Output the [X, Y] coordinate of the center of the cell containing the given text.  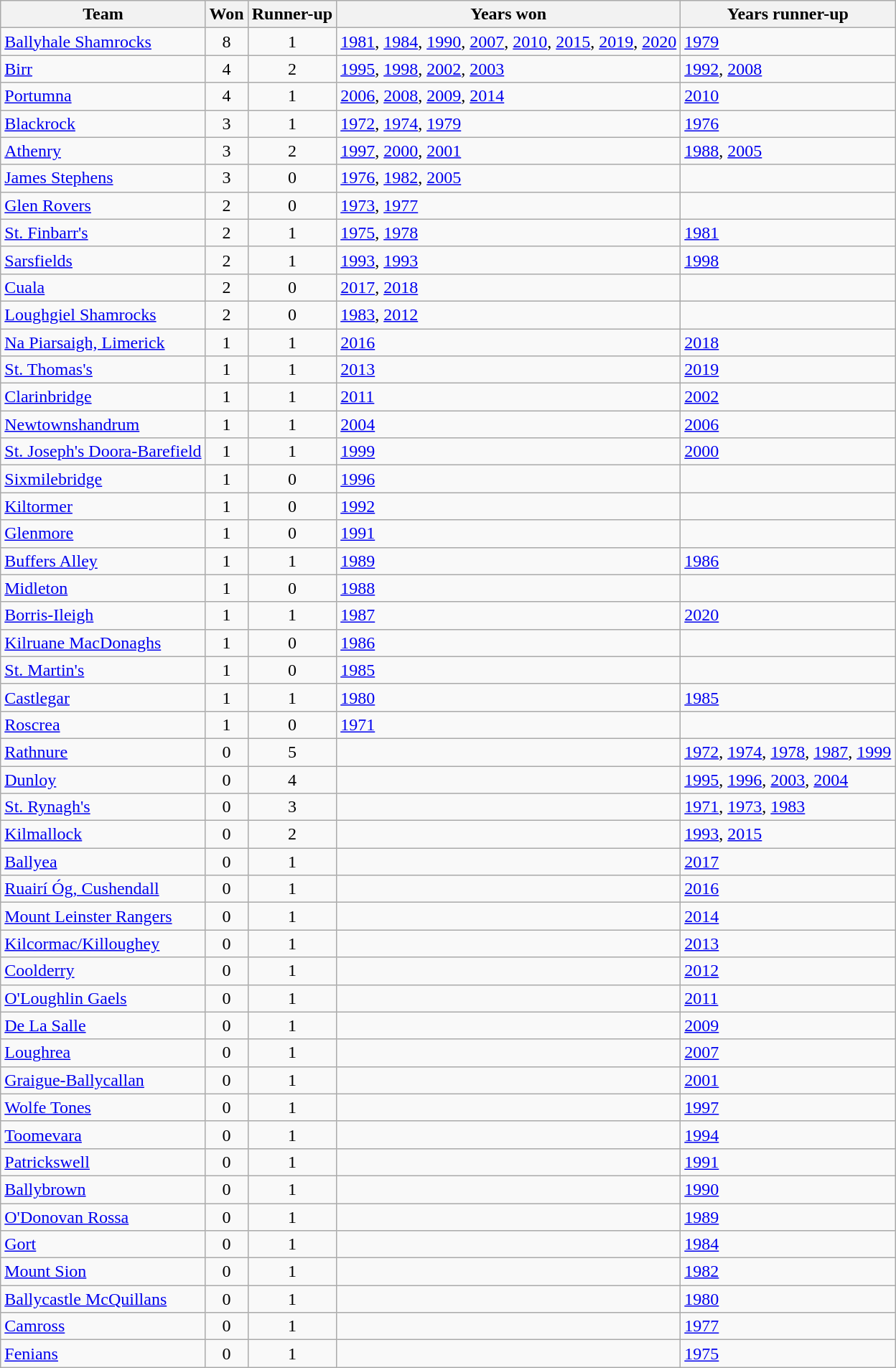
2000 [788, 452]
Team [103, 14]
Coolderry [103, 971]
2002 [788, 397]
2007 [788, 1053]
Runner-up [292, 14]
O'Loughlin Gaels [103, 998]
Glen Rovers [103, 205]
1999 [508, 452]
2017, 2018 [508, 287]
1994 [788, 1135]
De La Salle [103, 1025]
1987 [508, 615]
James Stephens [103, 178]
Clarinbridge [103, 397]
Castlegar [103, 697]
1973, 1977 [508, 205]
1996 [508, 479]
2001 [788, 1080]
1971 [508, 725]
1984 [788, 1244]
St. Joseph's Doora-Barefield [103, 452]
8 [227, 42]
1995, 1998, 2002, 2003 [508, 69]
Kilruane MacDonaghs [103, 643]
2018 [788, 343]
2012 [788, 971]
1972, 1974, 1979 [508, 124]
Ballyhale Shamrocks [103, 42]
1993, 2015 [788, 834]
Loughrea [103, 1053]
Ballycastle McQuillans [103, 1299]
2014 [788, 916]
Birr [103, 69]
1998 [788, 260]
Buffers Alley [103, 561]
1995, 1996, 2003, 2004 [788, 779]
Won [227, 14]
Borris-Ileigh [103, 615]
Rathnure [103, 752]
Glenmore [103, 534]
2017 [788, 862]
Roscrea [103, 725]
Sarsfields [103, 260]
Blackrock [103, 124]
Midleton [103, 588]
1988, 2005 [788, 151]
1971, 1973, 1983 [788, 807]
1977 [788, 1326]
2009 [788, 1025]
2004 [508, 424]
Gort [103, 1244]
2006 [788, 424]
Ballyea [103, 862]
Patrickswell [103, 1162]
Ballybrown [103, 1189]
Years won [508, 14]
Years runner-up [788, 14]
5 [292, 752]
1983, 2012 [508, 315]
1997 [788, 1107]
Portumna [103, 96]
1976, 1982, 2005 [508, 178]
Athenry [103, 151]
Mount Sion [103, 1272]
Sixmilebridge [103, 479]
Newtownshandrum [103, 424]
2020 [788, 615]
Cuala [103, 287]
1990 [788, 1189]
St. Martin's [103, 670]
1979 [788, 42]
Kilmallock [103, 834]
Na Piarsaigh, Limerick [103, 343]
St. Rynagh's [103, 807]
2019 [788, 370]
Mount Leinster Rangers [103, 916]
Loughgiel Shamrocks [103, 315]
Toomevara [103, 1135]
1975, 1978 [508, 233]
2010 [788, 96]
1972, 1974, 1978, 1987, 1999 [788, 752]
1992, 2008 [788, 69]
Dunloy [103, 779]
Kilcormac/Killoughey [103, 944]
1976 [788, 124]
1982 [788, 1272]
Ruairí Óg, Cushendall [103, 889]
St. Finbarr's [103, 233]
Kiltormer [103, 506]
1993, 1993 [508, 260]
1981, 1984, 1990, 2007, 2010, 2015, 2019, 2020 [508, 42]
2006, 2008, 2009, 2014 [508, 96]
1992 [508, 506]
Camross [103, 1326]
1997, 2000, 2001 [508, 151]
1975 [788, 1354]
Graigue-Ballycallan [103, 1080]
Fenians [103, 1354]
St. Thomas's [103, 370]
O'Donovan Rossa [103, 1217]
1981 [788, 233]
1988 [508, 588]
Wolfe Tones [103, 1107]
